Determine the [x, y] coordinate at the center of the cell enclosing the given text.  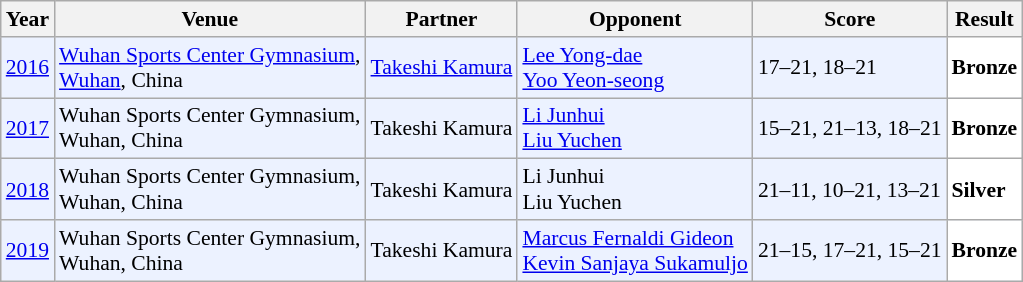
15–21, 21–13, 18–21 [850, 128]
2019 [28, 250]
Venue [210, 19]
Partner [442, 19]
Lee Yong-dae Yoo Yeon-seong [635, 68]
2018 [28, 190]
Result [985, 19]
Year [28, 19]
Opponent [635, 19]
2017 [28, 128]
Marcus Fernaldi Gideon Kevin Sanjaya Sukamuljo [635, 250]
2016 [28, 68]
21–11, 10–21, 13–21 [850, 190]
Silver [985, 190]
Score [850, 19]
17–21, 18–21 [850, 68]
21–15, 17–21, 15–21 [850, 250]
